Locate the cell with the specified text and output its [x, y] center coordinate. 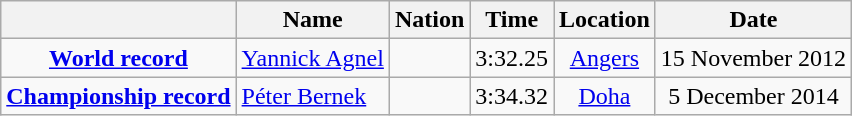
Time [512, 20]
Nation [429, 20]
Championship record [118, 96]
Name [312, 20]
3:32.25 [512, 58]
Doha [605, 96]
Péter Bernek [312, 96]
5 December 2014 [753, 96]
Location [605, 20]
Angers [605, 58]
Yannick Agnel [312, 58]
World record [118, 58]
3:34.32 [512, 96]
Date [753, 20]
15 November 2012 [753, 58]
